Return (X, Y) of the center of cell containing provided text 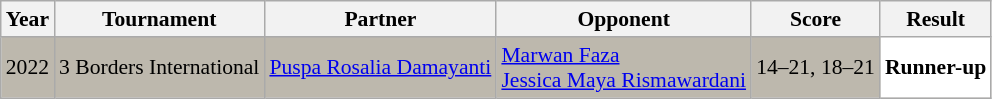
Score (816, 19)
Puspa Rosalia Damayanti (380, 68)
Opponent (624, 19)
Marwan Faza Jessica Maya Rismawardani (624, 68)
Runner-up (936, 68)
14–21, 18–21 (816, 68)
Year (28, 19)
2022 (28, 68)
Tournament (159, 19)
Partner (380, 19)
3 Borders International (159, 68)
Result (936, 19)
